Extract the (X, Y) coordinate from the center of the cell holding the provided text.  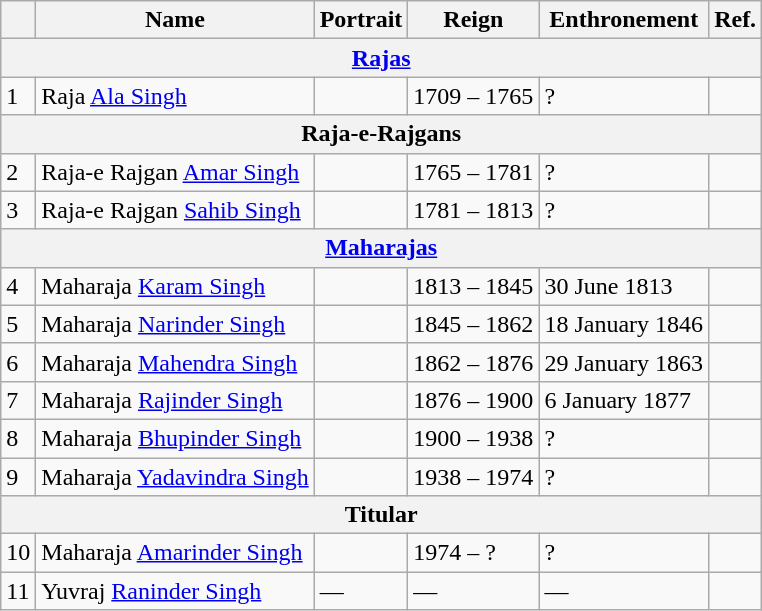
1765 – 1781 (474, 172)
30 June 1813 (624, 286)
Ref. (736, 20)
1900 – 1938 (474, 438)
Raja-e Rajgan Amar Singh (175, 172)
1938 – 1974 (474, 477)
1974 – ? (474, 553)
2 (18, 172)
Raja-e-Rajgans (382, 134)
1 (18, 96)
Name (175, 20)
29 January 1863 (624, 362)
Maharaja Yadavindra Singh (175, 477)
Rajas (382, 58)
Maharajas (382, 248)
1813 – 1845 (474, 286)
Maharaja Narinder Singh (175, 324)
Maharaja Amarinder Singh (175, 553)
Portrait (361, 20)
18 January 1846 (624, 324)
1709 – 1765 (474, 96)
Titular (382, 515)
10 (18, 553)
Enthronement (624, 20)
6 January 1877 (624, 400)
1845 – 1862 (474, 324)
5 (18, 324)
Maharaja Rajinder Singh (175, 400)
Raja Ala Singh (175, 96)
Maharaja Bhupinder Singh (175, 438)
3 (18, 210)
4 (18, 286)
Raja-e Rajgan Sahib Singh (175, 210)
Reign (474, 20)
Maharaja Mahendra Singh (175, 362)
11 (18, 591)
1876 – 1900 (474, 400)
Yuvraj Raninder Singh (175, 591)
9 (18, 477)
1781 – 1813 (474, 210)
Maharaja Karam Singh (175, 286)
7 (18, 400)
8 (18, 438)
6 (18, 362)
1862 – 1876 (474, 362)
